For the text-containing cell, return its midpoint in (X, Y) coordinate format. 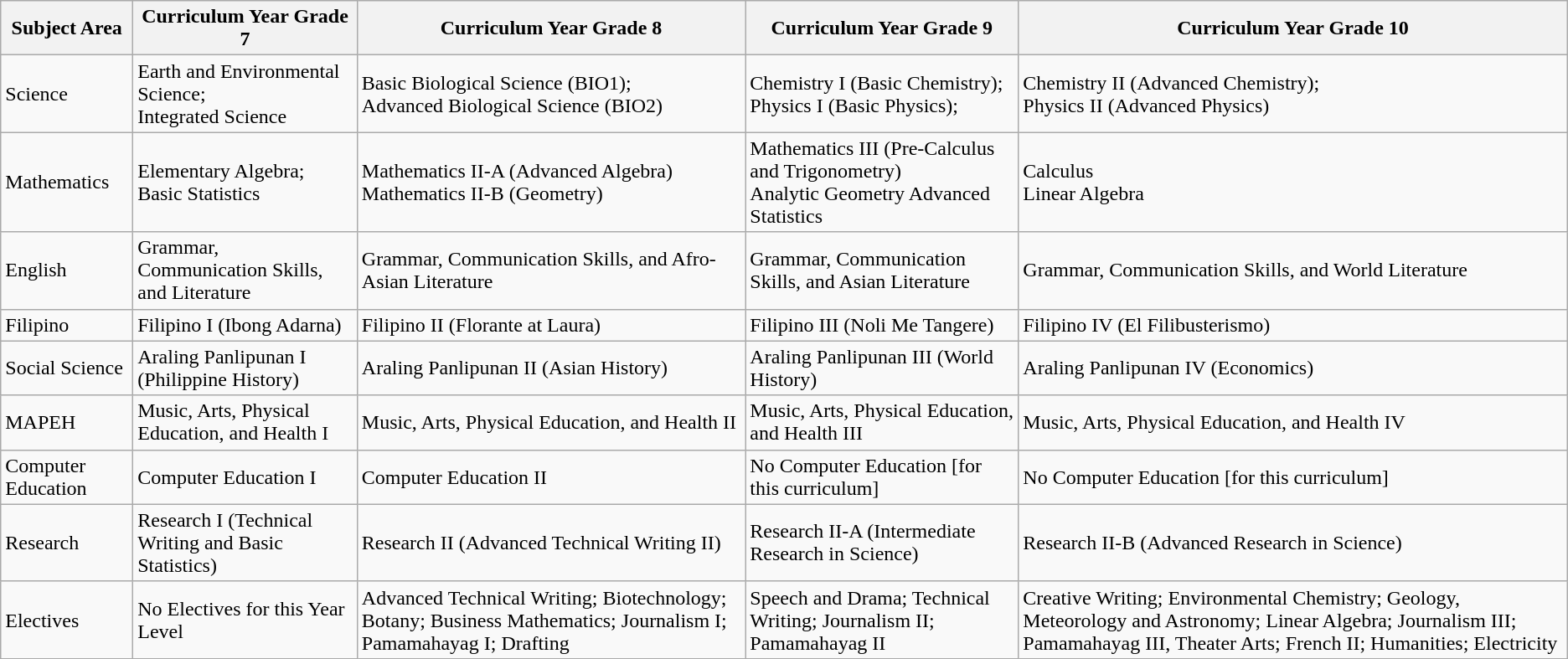
Music, Arts, Physical Education, and Health I (245, 422)
Curriculum Year Grade 8 (551, 28)
Research I (Technical Writing and Basic Statistics) (245, 543)
Mathematics II-A (Advanced Algebra)Mathematics II-B (Geometry) (551, 183)
Curriculum Year Grade 10 (1293, 28)
Music, Arts, Physical Education, and Health II (551, 422)
Social Science (67, 368)
Elementary Algebra;Basic Statistics (245, 183)
CalculusLinear Algebra (1293, 183)
Filipino III (Noli Me Tangere) (882, 325)
Curriculum Year Grade 9 (882, 28)
No Electives for this Year Level (245, 620)
Research (67, 543)
Filipino I (Ibong Adarna) (245, 325)
Chemistry I (Basic Chemistry);Physics I (Basic Physics); (882, 94)
Filipino (67, 325)
Araling Panlipunan III (World History) (882, 368)
English (67, 270)
Advanced Technical Writing; Biotechnology; Botany; Business Mathematics; Journalism I; Pamamahayag I; Drafting (551, 620)
Computer Education I (245, 477)
Mathematics III (Pre-Calculus and Trigonometry)Analytic Geometry Advanced Statistics (882, 183)
Computer Education (67, 477)
Grammar, Communication Skills, and World Literature (1293, 270)
Filipino II (Florante at Laura) (551, 325)
Grammar, Communication Skills, and Asian Literature (882, 270)
Research II-B (Advanced Research in Science) (1293, 543)
Araling Panlipunan II (Asian History) (551, 368)
Araling Panlipunan IV (Economics) (1293, 368)
Science (67, 94)
Chemistry II (Advanced Chemistry);Physics II (Advanced Physics) (1293, 94)
Music, Arts, Physical Education, and Health III (882, 422)
Filipino IV (El Filibusterismo) (1293, 325)
Grammar, Communication Skills, and Literature (245, 270)
Computer Education II (551, 477)
Research II (Advanced Technical Writing II) (551, 543)
Araling Panlipunan I (Philippine History) (245, 368)
MAPEH (67, 422)
Subject Area (67, 28)
Mathematics (67, 183)
Speech and Drama; Technical Writing; Journalism II; Pamamahayag II (882, 620)
Music, Arts, Physical Education, and Health IV (1293, 422)
Electives (67, 620)
Grammar, Communication Skills, and Afro-Asian Literature (551, 270)
Curriculum Year Grade 7 (245, 28)
Earth and Environmental Science;Integrated Science (245, 94)
Research II-A (Intermediate Research in Science) (882, 543)
Basic Biological Science (BIO1);Advanced Biological Science (BIO2) (551, 94)
